Locate the cell with the specified text and output its (X, Y) center coordinate. 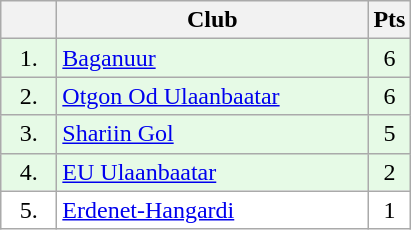
3. (29, 134)
Otgon Od Ulaanbaatar (212, 96)
Club (212, 20)
5. (29, 210)
Shariin Gol (212, 134)
2. (29, 96)
1 (390, 210)
2 (390, 172)
EU Ulaanbaatar (212, 172)
Erdenet-Hangardi (212, 210)
Pts (390, 20)
Baganuur (212, 58)
1. (29, 58)
4. (29, 172)
5 (390, 134)
